Return the (X, Y) coordinate for the center point of the cell that contains the specified text.  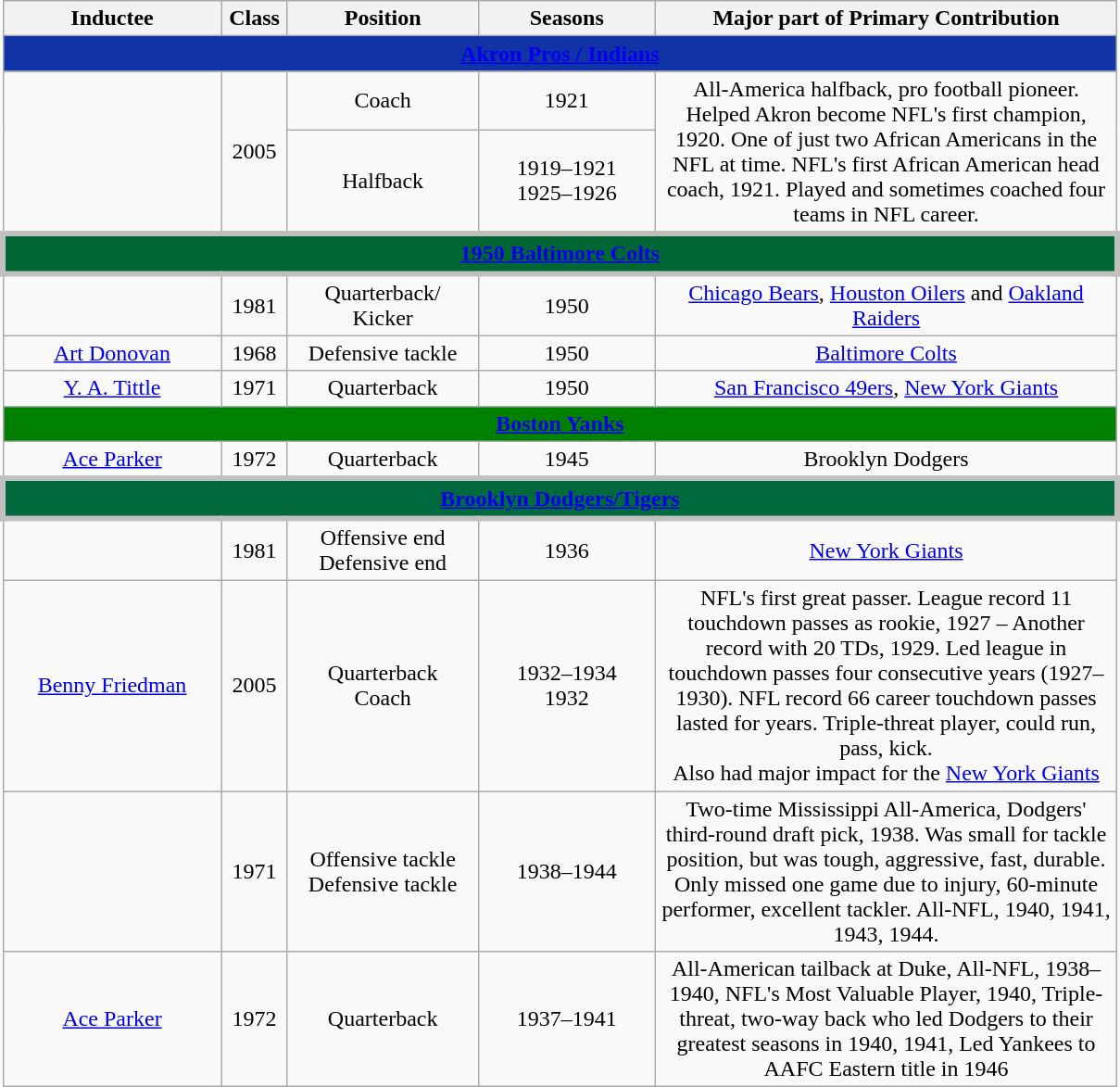
Offensive tackle Defensive tackle (383, 871)
Boston Yanks (560, 423)
Brooklyn Dodgers/Tigers (560, 499)
1968 (254, 353)
Offensive end Defensive end (383, 549)
Baltimore Colts (886, 353)
Halfback (383, 182)
Coach (383, 100)
1919–1921 1925–1926 (567, 182)
1921 (567, 100)
1938–1944 (567, 871)
Y. A. Tittle (112, 388)
1932–1934 1932 (567, 686)
Akron Pros / Indians (560, 54)
1950 Baltimore Colts (560, 254)
1945 (567, 460)
Position (383, 19)
1936 (567, 549)
San Francisco 49ers, New York Giants (886, 388)
1937–1941 (567, 1019)
Art Donovan (112, 353)
Major part of Primary Contribution (886, 19)
Quarterback/ Kicker (383, 304)
Chicago Bears, Houston Oilers and Oakland Raiders (886, 304)
Inductee (112, 19)
Benny Friedman (112, 686)
Class (254, 19)
Defensive tackle (383, 353)
New York Giants (886, 549)
Seasons (567, 19)
QuarterbackCoach (383, 686)
Brooklyn Dodgers (886, 460)
